Find where the given text appears and provide that cell's center as [X, Y] coordinate. 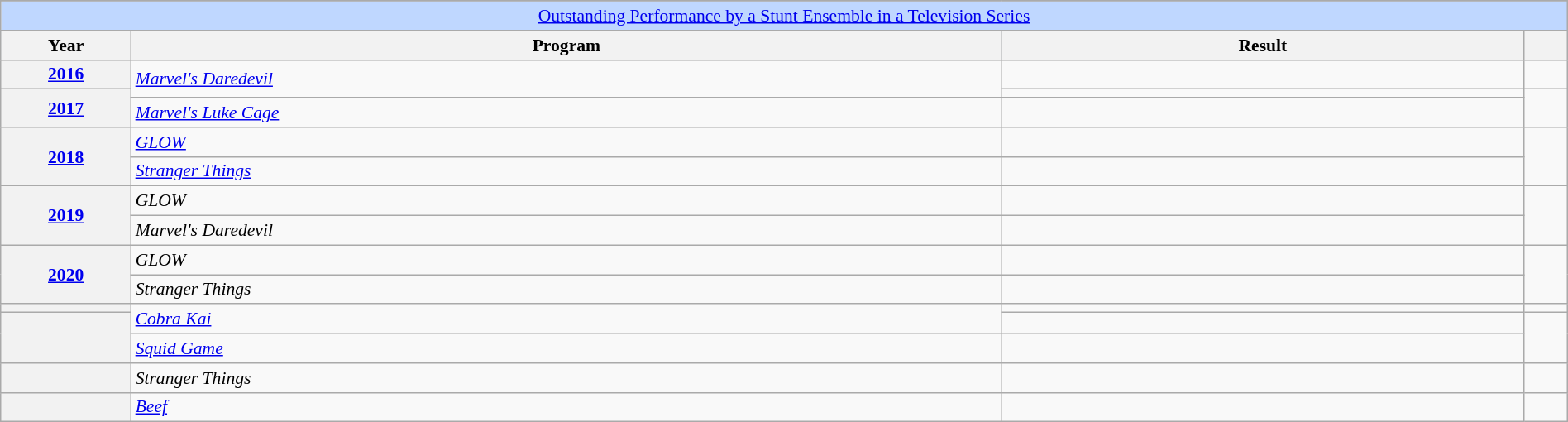
2019 [66, 215]
Marvel's Luke Cage [567, 113]
Year [66, 46]
Squid Game [567, 348]
2017 [66, 108]
Outstanding Performance by a Stunt Ensemble in a Television Series [784, 16]
Cobra Kai [567, 319]
Program [567, 46]
2016 [66, 74]
Beef [567, 407]
2020 [66, 275]
Result [1263, 46]
2018 [66, 157]
